Capture the cell that displays the provided text and extract its [x, y] central coordinate. 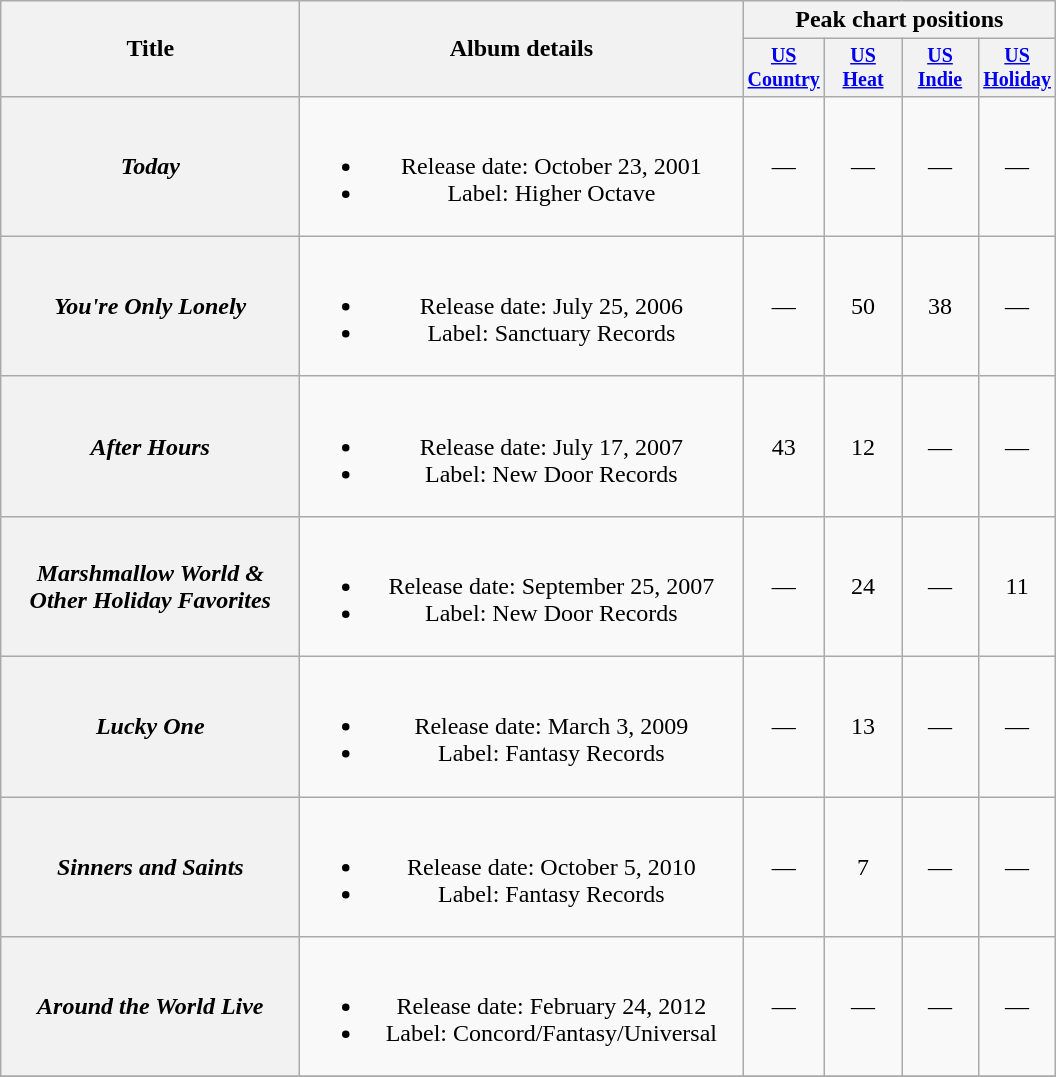
Release date: September 25, 2007Label: New Door Records [522, 586]
12 [864, 446]
Release date: February 24, 2012Label: Concord/Fantasy/Universal [522, 1007]
Release date: July 17, 2007Label: New Door Records [522, 446]
Peak chart positions [900, 20]
Around the World Live [150, 1007]
Release date: March 3, 2009Label: Fantasy Records [522, 727]
11 [1016, 586]
US Holiday [1016, 68]
Sinners and Saints [150, 867]
43 [784, 446]
Release date: October 5, 2010Label: Fantasy Records [522, 867]
US Indie [940, 68]
Release date: October 23, 2001Label: Higher Octave [522, 166]
13 [864, 727]
US Heat [864, 68]
38 [940, 306]
7 [864, 867]
50 [864, 306]
Release date: July 25, 2006Label: Sanctuary Records [522, 306]
After Hours [150, 446]
Album details [522, 49]
Today [150, 166]
Lucky One [150, 727]
You're Only Lonely [150, 306]
Marshmallow World &Other Holiday Favorites [150, 586]
Title [150, 49]
US Country [784, 68]
24 [864, 586]
